For the text-containing cell, return its midpoint in [X, Y] coordinate format. 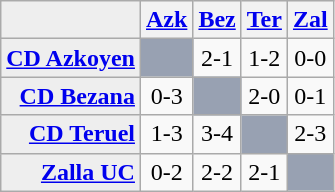
CD Azkoyen [71, 58]
Bez [217, 20]
Zalla UC [71, 172]
Ter [264, 20]
2-2 [217, 172]
1-3 [166, 134]
0-0 [310, 58]
0-2 [166, 172]
CD Bezana [71, 96]
2-3 [310, 134]
1-2 [264, 58]
0-3 [166, 96]
Zal [310, 20]
0-1 [310, 96]
2-0 [264, 96]
Azk [166, 20]
3-4 [217, 134]
CD Teruel [71, 134]
